Find where the given text appears and provide that cell's center as (x, y) coordinate. 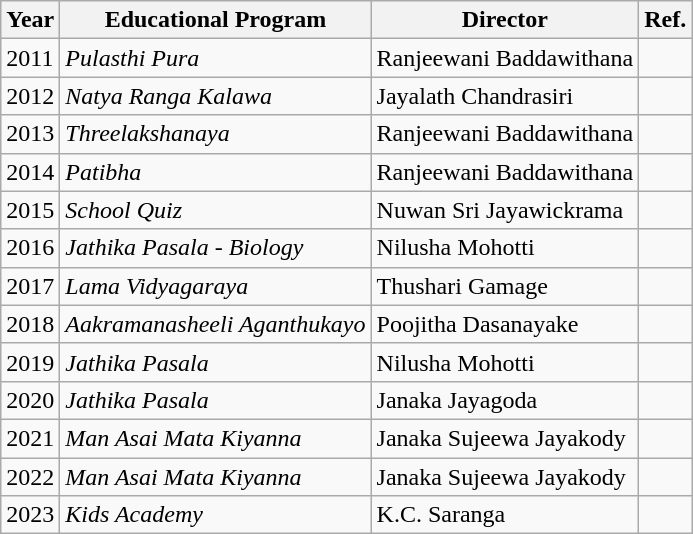
Janaka Jayagoda (505, 400)
K.C. Saranga (505, 515)
2021 (30, 438)
2012 (30, 96)
Thushari Gamage (505, 286)
Jayalath Chandrasiri (505, 96)
Threelakshanaya (216, 134)
School Quiz (216, 210)
2018 (30, 324)
2014 (30, 172)
2016 (30, 248)
Ref. (666, 20)
Director (505, 20)
2019 (30, 362)
Year (30, 20)
Pulasthi Pura (216, 58)
Lama Vidyagaraya (216, 286)
2023 (30, 515)
Kids Academy (216, 515)
Natya Ranga Kalawa (216, 96)
Nuwan Sri Jayawickrama (505, 210)
2011 (30, 58)
2013 (30, 134)
2020 (30, 400)
2022 (30, 477)
Educational Program (216, 20)
Patibha (216, 172)
2017 (30, 286)
2015 (30, 210)
Jathika Pasala - Biology (216, 248)
Aakramanasheeli Aganthukayo (216, 324)
Poojitha Dasanayake (505, 324)
